Search for the cell housing the specified text and yield its [x, y] center coordinate. 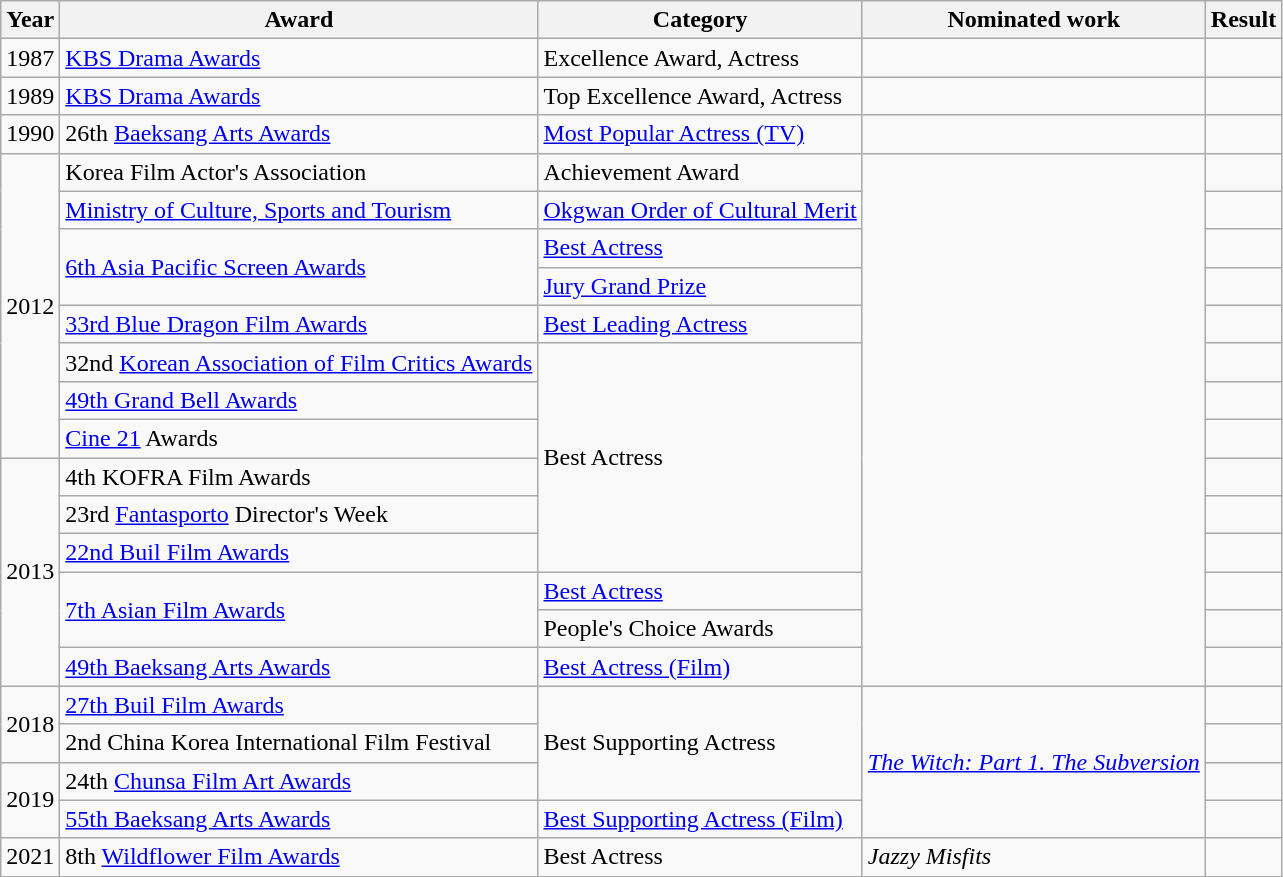
The Witch: Part 1. The Subversion [1034, 762]
2013 [30, 572]
Jazzy Misfits [1034, 857]
Excellence Award, Actress [700, 58]
People's Choice Awards [700, 629]
Nominated work [1034, 20]
Okgwan Order of Cultural Merit [700, 210]
33rd Blue Dragon Film Awards [299, 324]
23rd Fantasporto Director's Week [299, 515]
7th Asian Film Awards [299, 610]
32nd Korean Association of Film Critics Awards [299, 362]
Best Supporting Actress [700, 743]
Award [299, 20]
55th Baeksang Arts Awards [299, 819]
4th KOFRA Film Awards [299, 477]
Achievement Award [700, 172]
Ministry of Culture, Sports and Tourism [299, 210]
22nd Buil Film Awards [299, 553]
2021 [30, 857]
8th Wildflower Film Awards [299, 857]
49th Grand Bell Awards [299, 400]
Category [700, 20]
Cine 21 Awards [299, 438]
49th Baeksang Arts Awards [299, 667]
2nd China Korea International Film Festival [299, 743]
27th Buil Film Awards [299, 705]
2018 [30, 724]
Jury Grand Prize [700, 286]
1987 [30, 58]
Korea Film Actor's Association [299, 172]
6th Asia Pacific Screen Awards [299, 267]
Most Popular Actress (TV) [700, 134]
26th Baeksang Arts Awards [299, 134]
Best Supporting Actress (Film) [700, 819]
2012 [30, 305]
24th Chunsa Film Art Awards [299, 781]
Best Actress (Film) [700, 667]
Top Excellence Award, Actress [700, 96]
Year [30, 20]
Best Leading Actress [700, 324]
2019 [30, 800]
1989 [30, 96]
Result [1243, 20]
1990 [30, 134]
